Determine the [X, Y] coordinate at the center of the cell enclosing the given text.  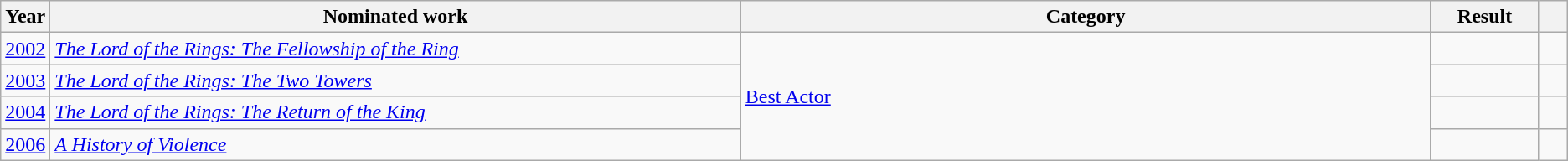
2002 [25, 49]
Year [25, 17]
Category [1086, 17]
The Lord of the Rings: The Return of the King [395, 112]
2006 [25, 144]
2003 [25, 80]
A History of Violence [395, 144]
The Lord of the Rings: The Fellowship of the Ring [395, 49]
2004 [25, 112]
Nominated work [395, 17]
Result [1484, 17]
The Lord of the Rings: The Two Towers [395, 80]
Best Actor [1086, 96]
